Return [X, Y] of the center of cell containing provided text 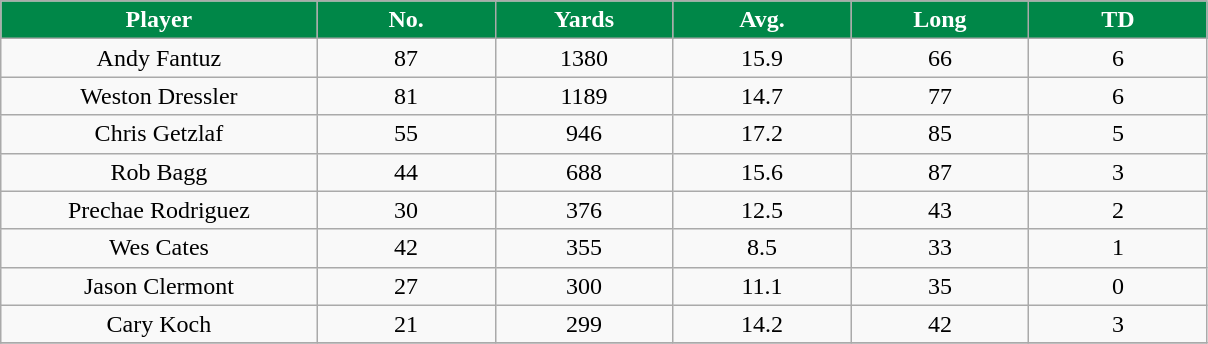
1 [1118, 248]
300 [584, 286]
85 [940, 134]
TD [1118, 20]
2 [1118, 210]
688 [584, 172]
27 [406, 286]
Andy Fantuz [159, 58]
17.2 [762, 134]
15.6 [762, 172]
Weston Dressler [159, 96]
21 [406, 324]
Player [159, 20]
11.1 [762, 286]
Avg. [762, 20]
33 [940, 248]
299 [584, 324]
376 [584, 210]
43 [940, 210]
35 [940, 286]
44 [406, 172]
66 [940, 58]
No. [406, 20]
55 [406, 134]
Long [940, 20]
355 [584, 248]
8.5 [762, 248]
1189 [584, 96]
946 [584, 134]
Rob Bagg [159, 172]
81 [406, 96]
Wes Cates [159, 248]
14.7 [762, 96]
15.9 [762, 58]
Chris Getzlaf [159, 134]
Jason Clermont [159, 286]
12.5 [762, 210]
Yards [584, 20]
30 [406, 210]
1380 [584, 58]
5 [1118, 134]
Prechae Rodriguez [159, 210]
Cary Koch [159, 324]
77 [940, 96]
14.2 [762, 324]
0 [1118, 286]
